Output the (x, y) coordinate of the center of the cell containing the given text.  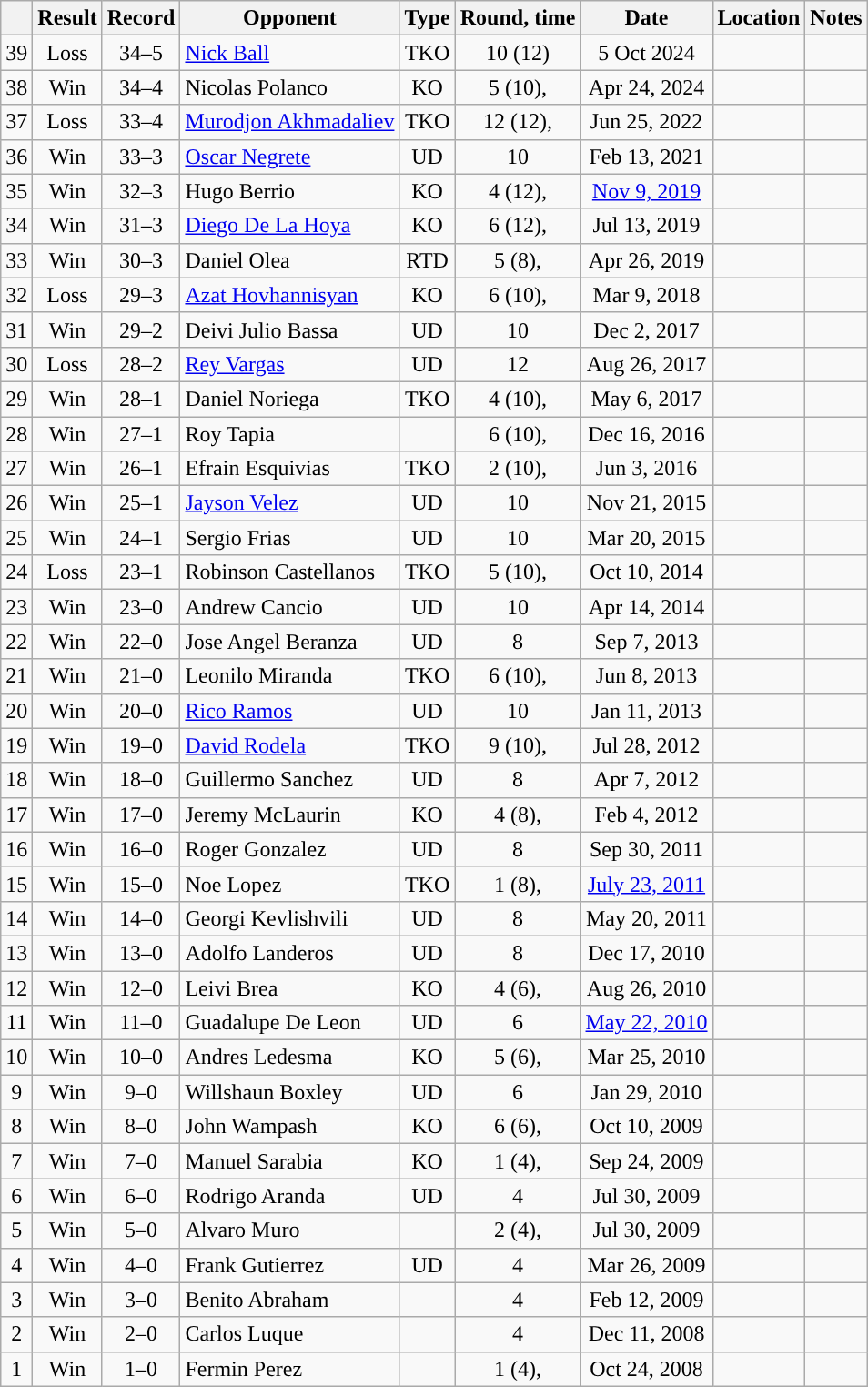
Oct 10, 2014 (646, 572)
Record (141, 18)
Aug 26, 2010 (646, 987)
12 (12), (518, 122)
17 (16, 815)
28–2 (141, 364)
Jan 29, 2010 (646, 1092)
Andres Ledesma (289, 1058)
2 (16, 1334)
Dec 16, 2016 (646, 434)
Georgi Kevlishvili (289, 918)
Type (428, 18)
2 (4), (518, 1230)
Nick Ball (289, 53)
4 (10), (518, 399)
Feb 4, 2012 (646, 815)
16 (16, 849)
32 (16, 295)
1 (8), (518, 884)
Fermin Perez (289, 1369)
Roy Tapia (289, 434)
27 (16, 469)
29–2 (141, 329)
July 23, 2011 (646, 884)
21–0 (141, 676)
Jul 28, 2012 (646, 745)
4 (12), (518, 191)
Guillermo Sanchez (289, 780)
Oct 10, 2009 (646, 1127)
Result (67, 18)
33–3 (141, 157)
6–0 (141, 1196)
30 (16, 364)
Feb 12, 2009 (646, 1300)
Oct 24, 2008 (646, 1369)
Deivi Julio Bassa (289, 329)
21 (16, 676)
May 20, 2011 (646, 918)
Mar 26, 2009 (646, 1265)
10 (12) (518, 53)
20 (16, 711)
David Rodela (289, 745)
Sep 30, 2011 (646, 849)
Apr 24, 2024 (646, 87)
12–0 (141, 987)
13 (16, 953)
2–0 (141, 1334)
31 (16, 329)
25 (16, 538)
39 (16, 53)
Guadalupe De Leon (289, 1023)
Rodrigo Aranda (289, 1196)
34–4 (141, 87)
Robinson Castellanos (289, 572)
Sep 7, 2013 (646, 642)
22 (16, 642)
24–1 (141, 538)
Manuel Sarabia (289, 1161)
John Wampash (289, 1127)
32–3 (141, 191)
24 (16, 572)
Mar 25, 2010 (646, 1058)
Roger Gonzalez (289, 849)
Jose Angel Beranza (289, 642)
Dec 11, 2008 (646, 1334)
Sep 24, 2009 (646, 1161)
Sergio Frias (289, 538)
5 (16, 1230)
Mar 20, 2015 (646, 538)
9 (10), (518, 745)
Murodjon Akhmadaliev (289, 122)
14–0 (141, 918)
Frank Gutierrez (289, 1265)
Alvaro Muro (289, 1230)
3–0 (141, 1300)
May 22, 2010 (646, 1023)
37 (16, 122)
4 (8), (518, 815)
20–0 (141, 711)
Andrew Cancio (289, 607)
33–4 (141, 122)
25–1 (141, 503)
35 (16, 191)
5 (6), (518, 1058)
Azat Hovhannisyan (289, 295)
5 (8), (518, 260)
3 (16, 1300)
Mar 9, 2018 (646, 295)
Feb 13, 2021 (646, 157)
22–0 (141, 642)
Notes (836, 18)
Jun 25, 2022 (646, 122)
Carlos Luque (289, 1334)
Date (646, 18)
Jan 11, 2013 (646, 711)
Location (759, 18)
29–3 (141, 295)
Aug 26, 2017 (646, 364)
Nicolas Polanco (289, 87)
Nov 21, 2015 (646, 503)
28–1 (141, 399)
8–0 (141, 1127)
4–0 (141, 1265)
28 (16, 434)
Efrain Esquivias (289, 469)
Rey Vargas (289, 364)
Dec 17, 2010 (646, 953)
26 (16, 503)
1–0 (141, 1369)
11–0 (141, 1023)
Apr 26, 2019 (646, 260)
6 (6), (518, 1127)
26–1 (141, 469)
4 (6), (518, 987)
18–0 (141, 780)
May 6, 2017 (646, 399)
1 (16, 1369)
17–0 (141, 815)
16–0 (141, 849)
5 Oct 2024 (646, 53)
Jun 8, 2013 (646, 676)
Apr 14, 2014 (646, 607)
36 (16, 157)
19–0 (141, 745)
38 (16, 87)
31–3 (141, 226)
18 (16, 780)
27–1 (141, 434)
Apr 7, 2012 (646, 780)
30–3 (141, 260)
34–5 (141, 53)
23 (16, 607)
5–0 (141, 1230)
15–0 (141, 884)
Hugo Berrio (289, 191)
Adolfo Landeros (289, 953)
9–0 (141, 1092)
RTD (428, 260)
Nov 9, 2019 (646, 191)
33 (16, 260)
29 (16, 399)
Jul 13, 2019 (646, 226)
19 (16, 745)
11 (16, 1023)
2 (10), (518, 469)
23–0 (141, 607)
Daniel Olea (289, 260)
Leivi Brea (289, 987)
Diego De La Hoya (289, 226)
Rico Ramos (289, 711)
Dec 2, 2017 (646, 329)
34 (16, 226)
10–0 (141, 1058)
15 (16, 884)
Round, time (518, 18)
Noe Lopez (289, 884)
Daniel Noriega (289, 399)
Opponent (289, 18)
9 (16, 1092)
13–0 (141, 953)
Jayson Velez (289, 503)
7 (16, 1161)
14 (16, 918)
Oscar Negrete (289, 157)
23–1 (141, 572)
Leonilo Miranda (289, 676)
7–0 (141, 1161)
Jeremy McLaurin (289, 815)
Benito Abraham (289, 1300)
6 (12), (518, 226)
Willshaun Boxley (289, 1092)
Jun 3, 2016 (646, 469)
